For the text-containing cell, return its midpoint in [X, Y] coordinate format. 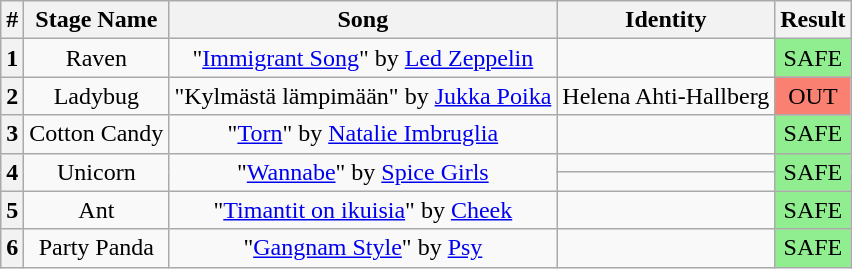
2 [12, 96]
Party Panda [96, 248]
5 [12, 210]
Result [813, 20]
6 [12, 248]
"Timantit on ikuisia" by Cheek [363, 210]
Identity [666, 20]
4 [12, 172]
"Wannabe" by Spice Girls [363, 172]
"Torn" by Natalie Imbruglia [363, 134]
Unicorn [96, 172]
Cotton Candy [96, 134]
"Gangnam Style" by Psy [363, 248]
Ant [96, 210]
"Immigrant Song" by Led Zeppelin [363, 58]
Stage Name [96, 20]
# [12, 20]
1 [12, 58]
Raven [96, 58]
Ladybug [96, 96]
3 [12, 134]
Song [363, 20]
Helena Ahti-Hallberg [666, 96]
"Kylmästä lämpimään" by Jukka Poika [363, 96]
OUT [813, 96]
